Determine the (X, Y) coordinate at the center of the cell enclosing the given text.  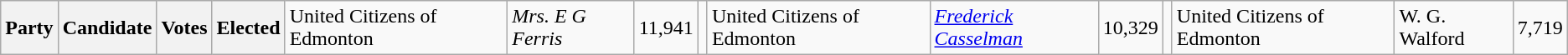
10,329 (1131, 28)
Elected (248, 28)
Candidate (107, 28)
Party (29, 28)
Votes (184, 28)
Frederick Casselman (1014, 28)
7,719 (1540, 28)
W. G. Walford (1454, 28)
Mrs. E G Ferris (571, 28)
11,941 (666, 28)
